Find where the given text appears and provide that cell's center as (X, Y) coordinate. 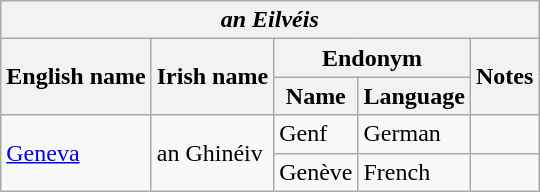
an Ghinéiv (212, 153)
Language (414, 96)
Geneva (76, 153)
Genf (316, 134)
Endonym (372, 58)
Notes (504, 77)
Name (316, 96)
French (414, 172)
Genève (316, 172)
English name (76, 77)
Irish name (212, 77)
an Eilvéis (270, 20)
German (414, 134)
